Detect which cell encompasses the target text, then output its [x, y] center coordinate. 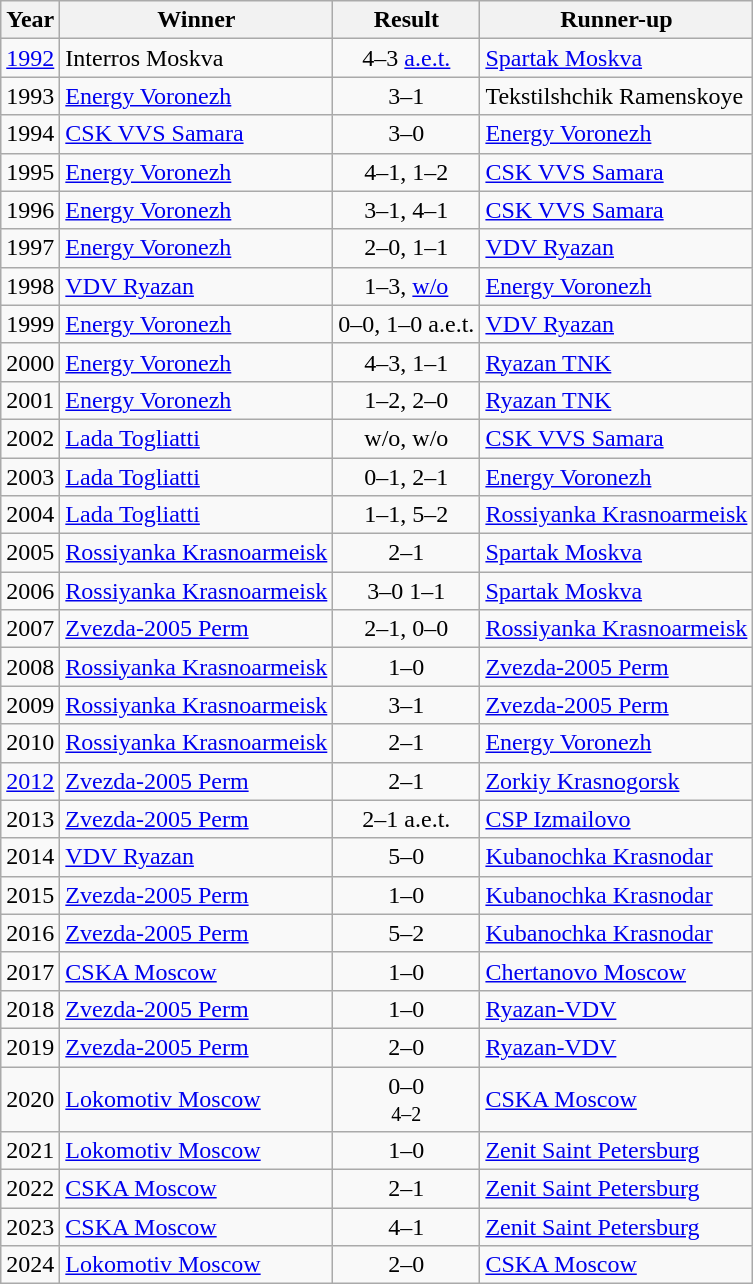
2023 [30, 1227]
2009 [30, 705]
4–3 a.e.t. [406, 58]
5–2 [406, 933]
Interros Moskva [196, 58]
2015 [30, 895]
1–1, 5–2 [406, 515]
w/o, w/o [406, 438]
2004 [30, 515]
2017 [30, 971]
2007 [30, 629]
2021 [30, 1151]
3–1, 4–1 [406, 210]
Chertanovo Moscow [616, 971]
2–1 a.e.t. [406, 819]
1–3, w/o [406, 286]
0–1, 2–1 [406, 477]
1992 [30, 58]
4–1 [406, 1227]
1996 [30, 210]
2002 [30, 438]
2020 [30, 1098]
1999 [30, 324]
2013 [30, 819]
0–0, 1–0 a.e.t. [406, 324]
Zorkiy Krasnogorsk [616, 781]
CSP Izmailovo [616, 819]
2014 [30, 857]
Year [30, 20]
2016 [30, 933]
Result [406, 20]
Runner-up [616, 20]
2–0, 1–1 [406, 248]
2012 [30, 781]
3–0 1–1 [406, 591]
2001 [30, 400]
1995 [30, 172]
0–04–2 [406, 1098]
2024 [30, 1265]
2005 [30, 553]
1993 [30, 96]
2010 [30, 743]
2000 [30, 362]
2019 [30, 1047]
3–0 [406, 134]
4–1, 1–2 [406, 172]
4–3, 1–1 [406, 362]
2008 [30, 667]
1994 [30, 134]
1–2, 2–0 [406, 400]
2006 [30, 591]
2022 [30, 1189]
Winner [196, 20]
2003 [30, 477]
5–0 [406, 857]
1997 [30, 248]
1998 [30, 286]
Tekstilshchik Ramenskoye [616, 96]
2018 [30, 1009]
2–1, 0–0 [406, 629]
